Find where the given text appears and provide that cell's center as (x, y) coordinate. 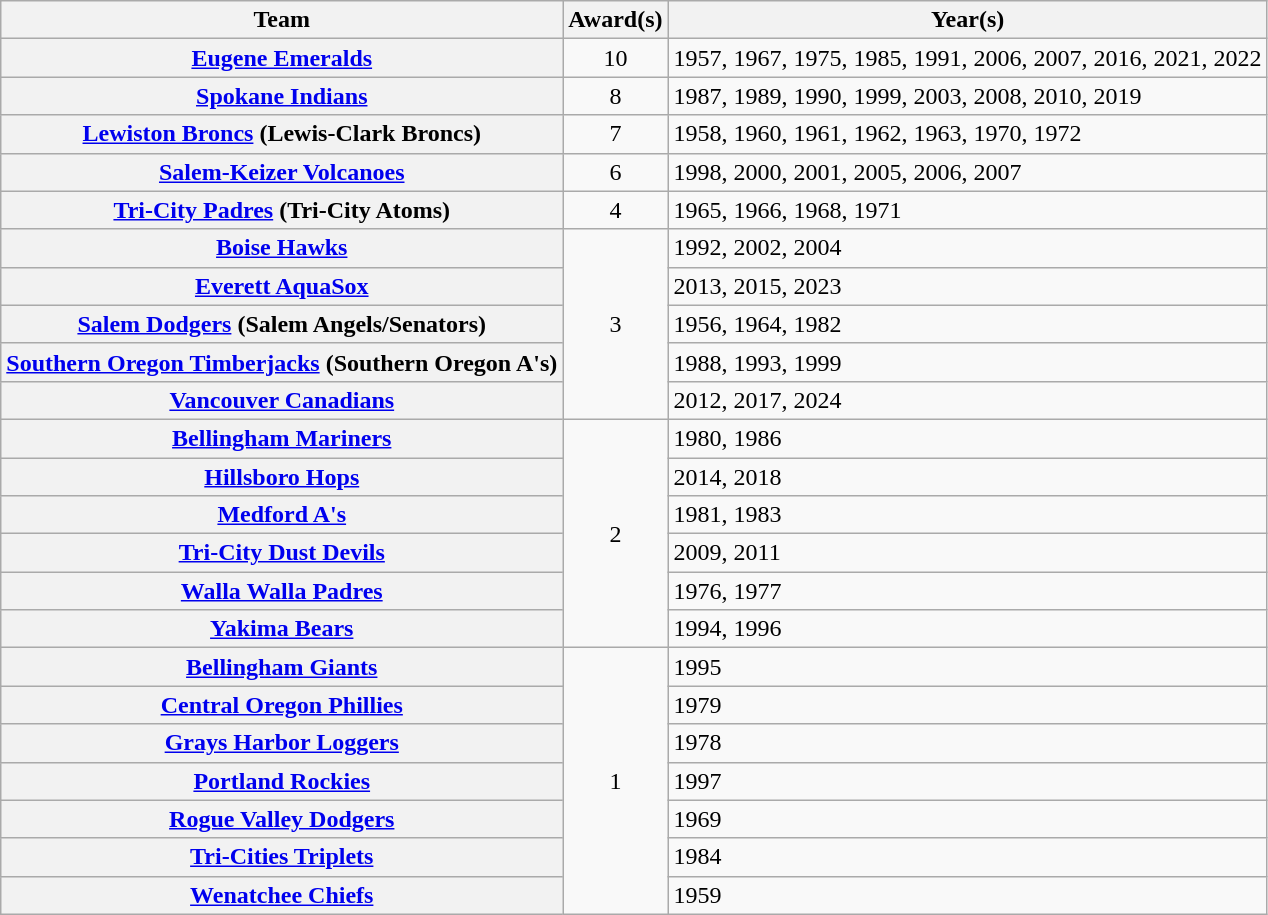
Year(s) (968, 20)
Bellingham Giants (282, 667)
2 (616, 533)
7 (616, 134)
1959 (968, 895)
Spokane Indians (282, 96)
Lewiston Broncs (Lewis-Clark Broncs) (282, 134)
Hillsboro Hops (282, 477)
Rogue Valley Dodgers (282, 819)
Medford A's (282, 515)
1994, 1996 (968, 629)
4 (616, 210)
1958, 1960, 1961, 1962, 1963, 1970, 1972 (968, 134)
Salem Dodgers (Salem Angels/Senators) (282, 324)
Eugene Emeralds (282, 58)
Southern Oregon Timberjacks (Southern Oregon A's) (282, 362)
Central Oregon Phillies (282, 705)
Grays Harbor Loggers (282, 743)
1976, 1977 (968, 591)
Tri-City Dust Devils (282, 553)
Portland Rockies (282, 781)
2012, 2017, 2024 (968, 400)
Award(s) (616, 20)
1979 (968, 705)
1957, 1967, 1975, 1985, 1991, 2006, 2007, 2016, 2021, 2022 (968, 58)
Boise Hawks (282, 248)
Team (282, 20)
1998, 2000, 2001, 2005, 2006, 2007 (968, 172)
1997 (968, 781)
1995 (968, 667)
Yakima Bears (282, 629)
1978 (968, 743)
1 (616, 781)
1984 (968, 857)
Tri-City Padres (Tri-City Atoms) (282, 210)
3 (616, 324)
Everett AquaSox (282, 286)
1981, 1983 (968, 515)
10 (616, 58)
1965, 1966, 1968, 1971 (968, 210)
Bellingham Mariners (282, 438)
1969 (968, 819)
1992, 2002, 2004 (968, 248)
Vancouver Canadians (282, 400)
2009, 2011 (968, 553)
Salem-Keizer Volcanoes (282, 172)
2014, 2018 (968, 477)
Walla Walla Padres (282, 591)
6 (616, 172)
1987, 1989, 1990, 1999, 2003, 2008, 2010, 2019 (968, 96)
1956, 1964, 1982 (968, 324)
2013, 2015, 2023 (968, 286)
Wenatchee Chiefs (282, 895)
8 (616, 96)
1988, 1993, 1999 (968, 362)
Tri-Cities Triplets (282, 857)
1980, 1986 (968, 438)
